For the text-containing cell, return its midpoint in [X, Y] coordinate format. 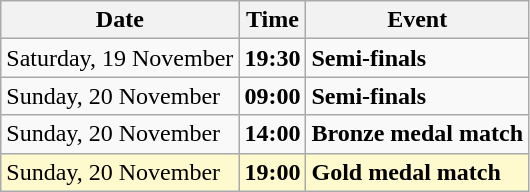
19:30 [272, 58]
Gold medal match [418, 172]
Event [418, 20]
Time [272, 20]
Bronze medal match [418, 134]
19:00 [272, 172]
Saturday, 19 November [120, 58]
Date [120, 20]
14:00 [272, 134]
09:00 [272, 96]
